Find where the given text appears and provide that cell's center as [X, Y] coordinate. 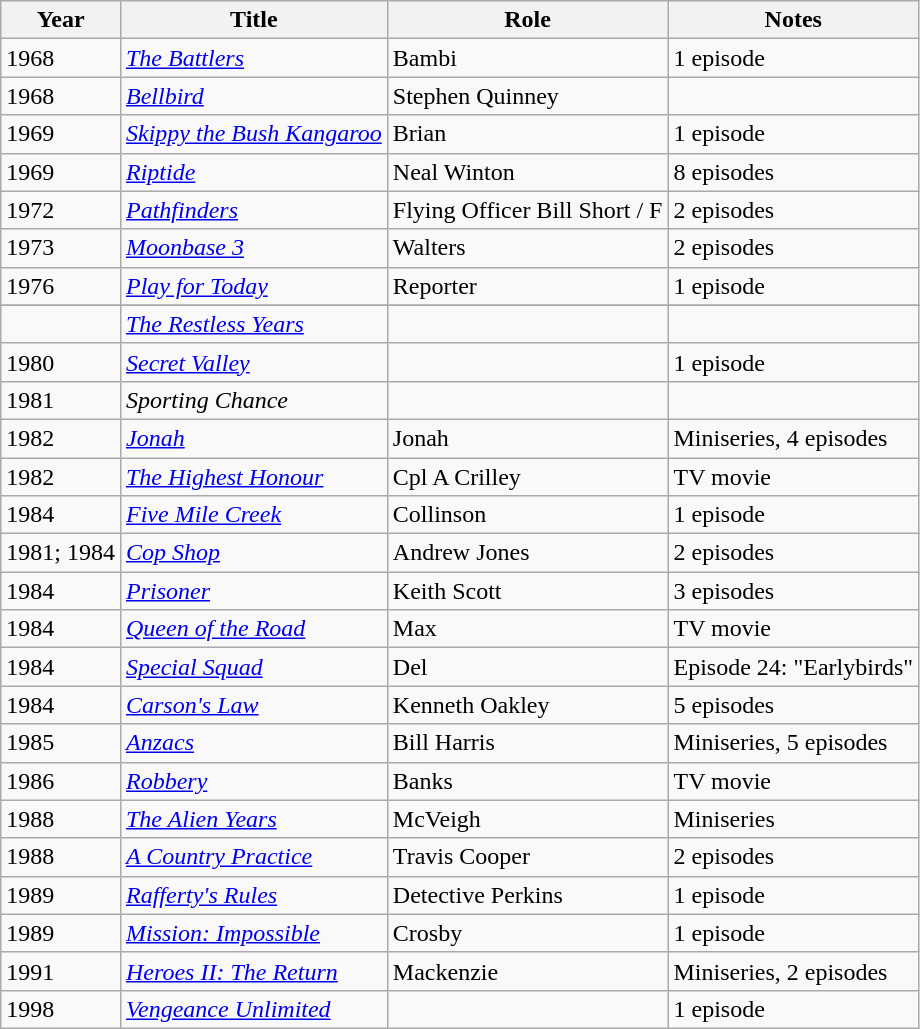
Bambi [528, 58]
Notes [794, 20]
Title [254, 20]
Bill Harris [528, 743]
Episode 24: "Earlybirds" [794, 667]
Robbery [254, 781]
Vengeance Unlimited [254, 1009]
Travis Cooper [528, 857]
Heroes II: The Return [254, 971]
Sporting Chance [254, 400]
Walters [528, 248]
Mission: Impossible [254, 933]
1986 [61, 781]
Miniseries, 5 episodes [794, 743]
Special Squad [254, 667]
Rafferty's Rules [254, 895]
Stephen Quinney [528, 96]
Brian [528, 134]
8 episodes [794, 172]
Skippy the Bush Kangaroo [254, 134]
1973 [61, 248]
Andrew Jones [528, 553]
Max [528, 629]
Miniseries, 4 episodes [794, 438]
1991 [61, 971]
Riptide [254, 172]
Miniseries [794, 819]
The Highest Honour [254, 477]
Carson's Law [254, 705]
1981; 1984 [61, 553]
Secret Valley [254, 362]
Crosby [528, 933]
3 episodes [794, 591]
1980 [61, 362]
Keith Scott [528, 591]
1998 [61, 1009]
Five Mile Creek [254, 515]
Bellbird [254, 96]
Cpl A Crilley [528, 477]
Play for Today [254, 286]
Flying Officer Bill Short / F [528, 210]
Banks [528, 781]
Mackenzie [528, 971]
1985 [61, 743]
Detective Perkins [528, 895]
Queen of the Road [254, 629]
Role [528, 20]
The Battlers [254, 58]
The Restless Years [254, 324]
Miniseries, 2 episodes [794, 971]
Anzacs [254, 743]
Pathfinders [254, 210]
A Country Practice [254, 857]
Year [61, 20]
Moonbase 3 [254, 248]
Prisoner [254, 591]
1976 [61, 286]
Reporter [528, 286]
McVeigh [528, 819]
Del [528, 667]
1972 [61, 210]
The Alien Years [254, 819]
Collinson [528, 515]
5 episodes [794, 705]
Kenneth Oakley [528, 705]
Cop Shop [254, 553]
1981 [61, 400]
Neal Winton [528, 172]
